Return [X, Y] of the center of cell containing provided text 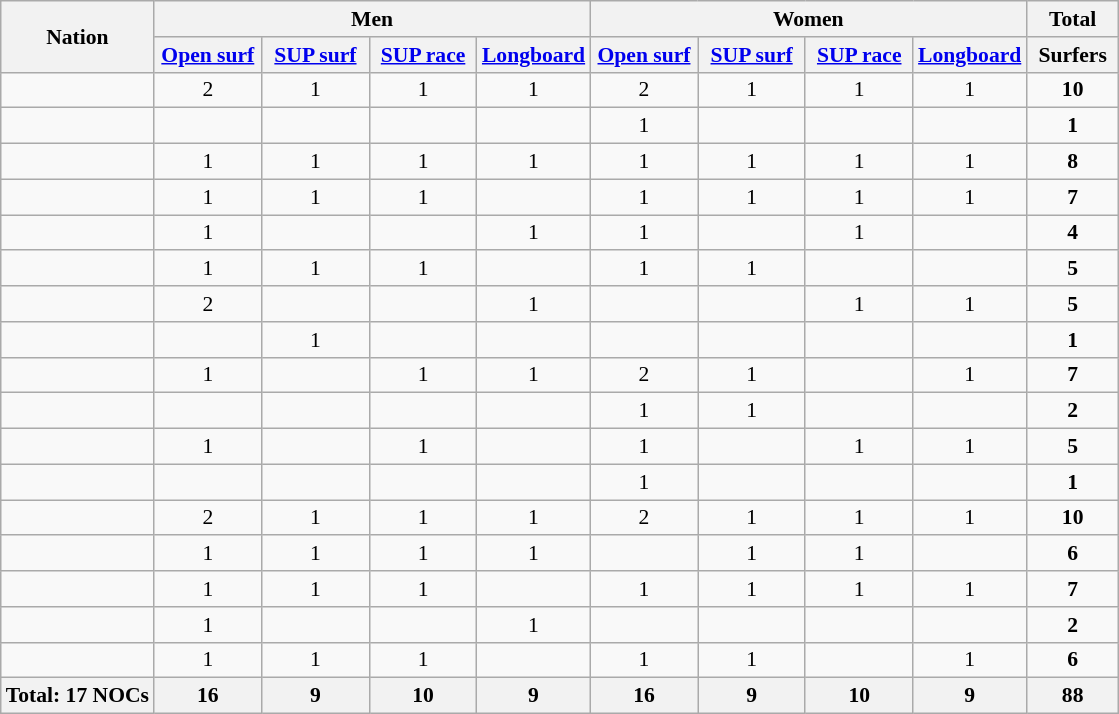
Total: 17 NOCs [78, 696]
88 [1072, 696]
4 [1072, 233]
Total [1072, 19]
8 [1072, 162]
Women [808, 19]
Men [372, 19]
Surfers [1072, 55]
Nation [78, 36]
